Pinpoint the cell where the given text exists, returning its [X, Y] midpoint coordinate. 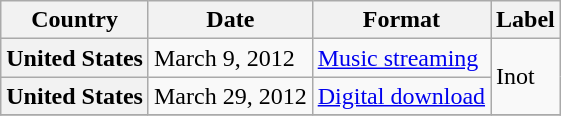
Digital download [401, 96]
Inot [526, 77]
Music streaming [401, 58]
March 9, 2012 [230, 58]
Format [401, 20]
Label [526, 20]
Country [75, 20]
Date [230, 20]
March 29, 2012 [230, 96]
